Identify which cell holds the provided text, then report its [x, y] central coordinate. 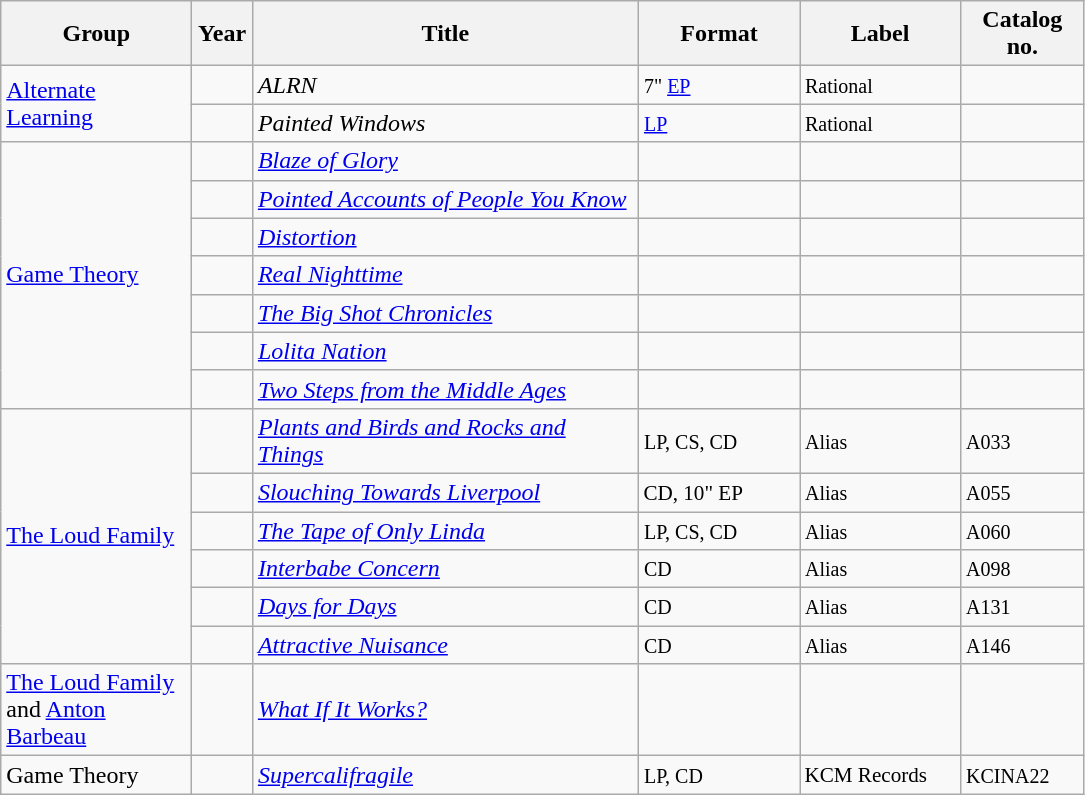
KCM Records [880, 775]
Plants and Birds and Rocks and Things [445, 440]
Pointed Accounts of People You Know [445, 199]
Year [222, 34]
KCINA22 [1023, 775]
7" EP [718, 85]
Format [718, 34]
Real Nighttime [445, 275]
Title [445, 34]
Slouching Towards Liverpool [445, 492]
The Loud Family [96, 536]
CD, 10" EP [718, 492]
The Tape of Only Linda [445, 531]
A131 [1023, 607]
Catalog no. [1023, 34]
Interbabe Concern [445, 569]
Blaze of Glory [445, 161]
The Big Shot Chronicles [445, 313]
Distortion [445, 237]
A055 [1023, 492]
LP, CD [718, 775]
Label [880, 34]
Supercalifragile [445, 775]
Group [96, 34]
A033 [1023, 440]
Attractive Nuisance [445, 645]
A060 [1023, 531]
Alternate Learning [96, 104]
Days for Days [445, 607]
Two Steps from the Middle Ages [445, 389]
The Loud Family and Anton Barbeau [96, 710]
Lolita Nation [445, 351]
ALRN [445, 85]
A098 [1023, 569]
LP [718, 123]
A146 [1023, 645]
What If It Works? [445, 710]
Painted Windows [445, 123]
